For the text-containing cell, return its midpoint in (x, y) coordinate format. 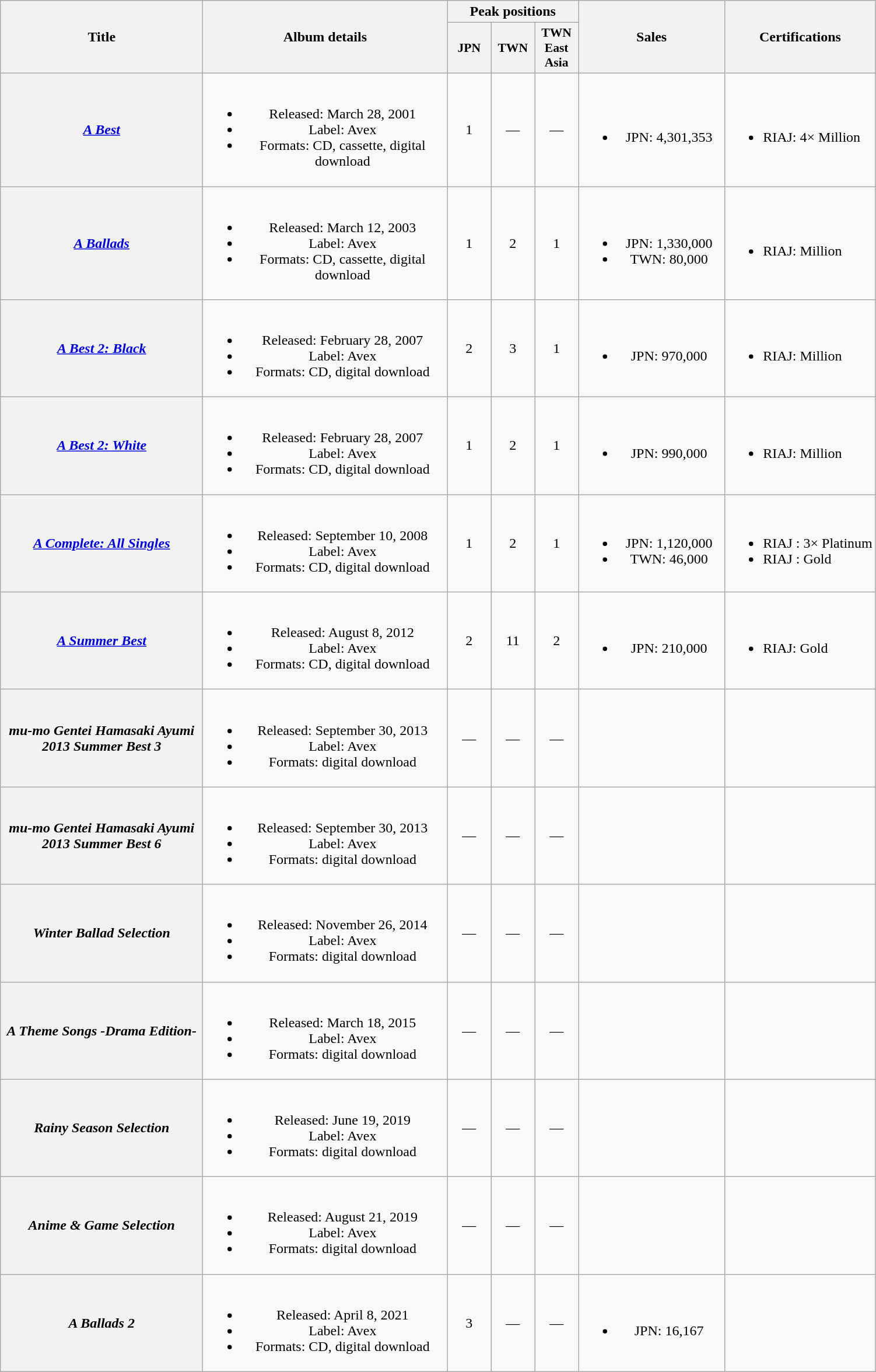
Winter Ballad Selection (101, 933)
mu-mo Gentei Hamasaki Ayumi 2013 Summer Best 6 (101, 835)
RIAJ : 3× PlatinumRIAJ : Gold (800, 544)
Certifications (800, 37)
Released: November 26, 2014Label: AvexFormats: digital download (325, 933)
TWN East Asia (556, 48)
JPN: 1,120,000TWN: 46,000 (652, 544)
Released: August 21, 2019Label: AvexFormats: digital download (325, 1225)
Released: June 19, 2019Label: AvexFormats: digital download (325, 1128)
Released: September 10, 2008Label: AvexFormats: CD, digital download (325, 544)
TWN (513, 48)
JPN: 210,000 (652, 640)
JPN: 970,000 (652, 349)
A Complete: All Singles (101, 544)
A Best 2: White (101, 446)
Rainy Season Selection (101, 1128)
A Theme Songs -Drama Edition- (101, 1030)
mu-mo Gentei Hamasaki Ayumi 2013 Summer Best 3 (101, 738)
Album details (325, 37)
Released: March 18, 2015Label: AvexFormats: digital download (325, 1030)
A Ballads (101, 243)
JPN: 16,167 (652, 1323)
Anime & Game Selection (101, 1225)
Released: March 28, 2001Label: AvexFormats: CD, cassette, digital download (325, 129)
A Best 2: Black (101, 349)
JPN: 1,330,000TWN: 80,000 (652, 243)
Released: April 8, 2021Label: AvexFormats: CD, digital download (325, 1323)
11 (513, 640)
JPN: 990,000 (652, 446)
RIAJ: 4× Million (800, 129)
Title (101, 37)
JPN: 4,301,353 (652, 129)
JPN (469, 48)
Released: March 12, 2003Label: AvexFormats: CD, cassette, digital download (325, 243)
A Ballads 2 (101, 1323)
RIAJ: Gold (800, 640)
A Summer Best (101, 640)
Sales (652, 37)
Released: August 8, 2012Label: AvexFormats: CD, digital download (325, 640)
Peak positions (513, 12)
A Best (101, 129)
